Output the (x, y) coordinate of the center of the cell containing the given text.  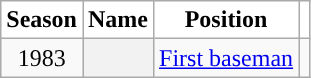
1983 (42, 58)
Position (226, 20)
Season (42, 20)
First baseman (226, 58)
Name (118, 20)
